Pinpoint the cell where the given text exists, returning its (x, y) midpoint coordinate. 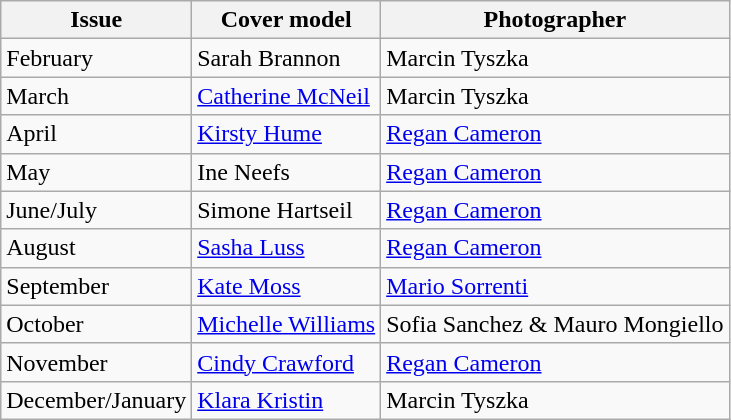
Mario Sorrenti (555, 286)
October (96, 324)
June/July (96, 210)
Simone Hartseil (286, 210)
Sofia Sanchez & Mauro Mongiello (555, 324)
Cover model (286, 20)
Issue (96, 20)
Catherine McNeil (286, 96)
Sarah Brannon (286, 58)
August (96, 248)
Kirsty Hume (286, 134)
Michelle Williams (286, 324)
November (96, 362)
Kate Moss (286, 286)
December/January (96, 400)
March (96, 96)
Sasha Luss (286, 248)
February (96, 58)
Photographer (555, 20)
May (96, 172)
April (96, 134)
September (96, 286)
Klara Kristin (286, 400)
Cindy Crawford (286, 362)
Ine Neefs (286, 172)
